Scan for the cell matching the given text and deliver its (X, Y) coordinate at center. 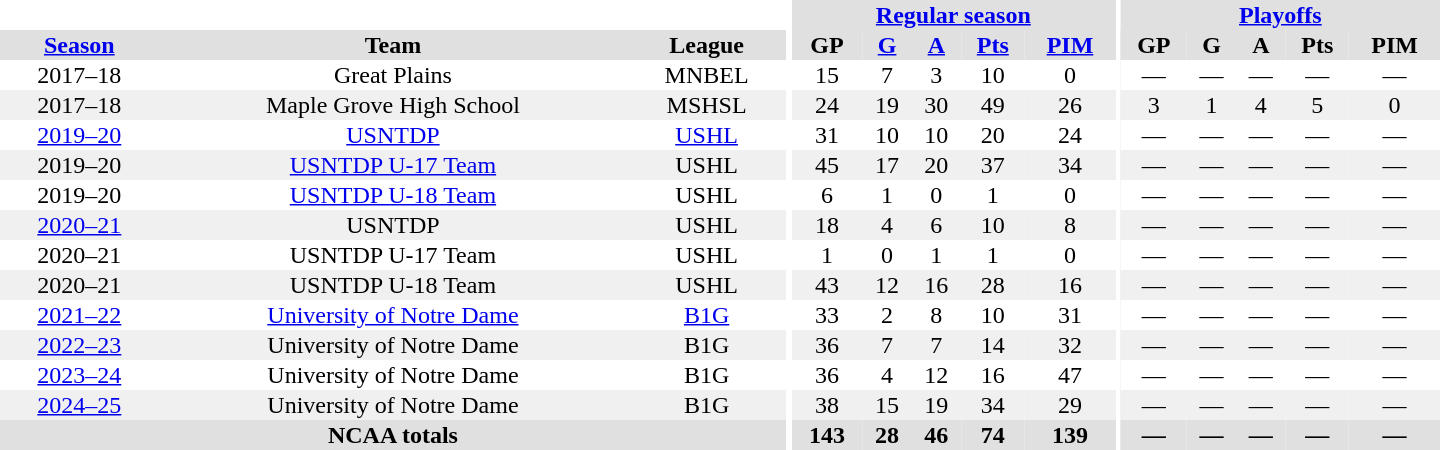
17 (886, 165)
Maple Grove High School (394, 105)
2022–23 (80, 345)
33 (826, 315)
14 (993, 345)
MSHSL (706, 105)
43 (826, 285)
Team (394, 45)
2021–22 (80, 315)
Season (80, 45)
38 (826, 405)
46 (936, 435)
2 (886, 315)
18 (826, 225)
32 (1070, 345)
139 (1070, 435)
26 (1070, 105)
143 (826, 435)
30 (936, 105)
2023–24 (80, 375)
45 (826, 165)
49 (993, 105)
74 (993, 435)
47 (1070, 375)
Playoffs (1280, 15)
Regular season (953, 15)
NCAA totals (393, 435)
Great Plains (394, 75)
5 (1317, 105)
MNBEL (706, 75)
League (706, 45)
37 (993, 165)
29 (1070, 405)
2024–25 (80, 405)
